Identify which cell holds the provided text, then report its [x, y] central coordinate. 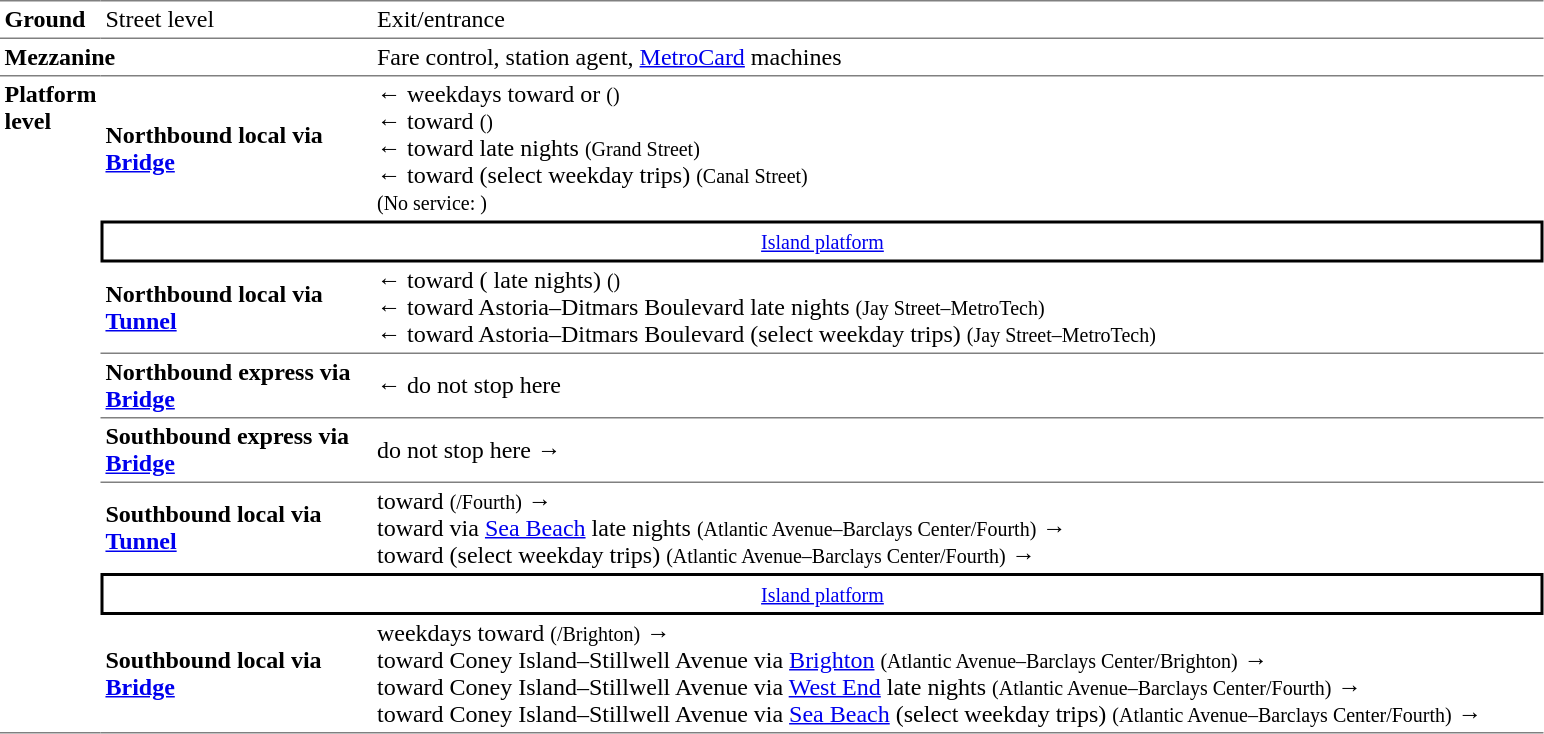
Ground [50, 20]
Southbound local via Tunnel [237, 528]
Platform level [50, 404]
Northbound local via Bridge [237, 148]
Southbound local via Bridge [237, 674]
Street level [237, 20]
← weekdays toward or ()← toward ()← toward late nights (Grand Street)← toward (select weekday trips) (Canal Street) (No service: ) [958, 148]
do not stop here → [958, 450]
← do not stop here [958, 386]
Fare control, station agent, MetroCard machines [958, 57]
Northbound express via Bridge [237, 386]
Mezzanine [186, 57]
Northbound local via Tunnel [237, 308]
Exit/entrance [958, 20]
Southbound express via Bridge [237, 450]
